Output the (x, y) coordinate of the center of the cell containing the given text.  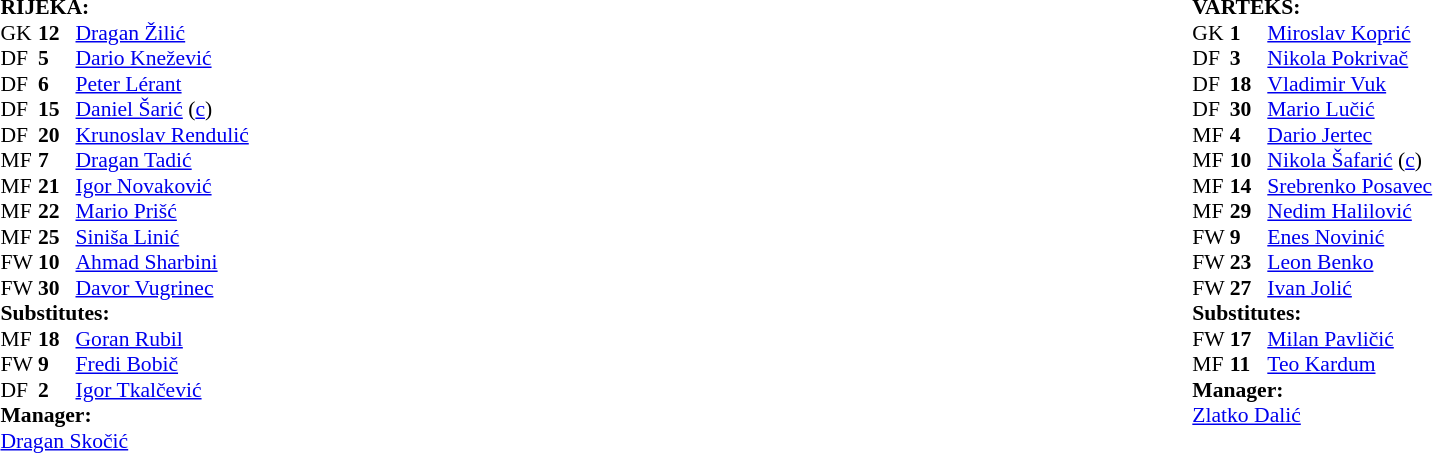
5 (57, 59)
7 (57, 161)
Fredi Bobič (185, 365)
6 (57, 84)
Mario Prišć (185, 211)
14 (1249, 186)
3 (1249, 59)
15 (57, 109)
Igor Novaković (185, 186)
27 (1249, 288)
11 (1249, 365)
Daniel Šarić (c) (185, 109)
Igor Tkalčević (185, 390)
4 (1249, 135)
12 (57, 33)
20 (57, 135)
21 (57, 186)
Siniša Linić (185, 237)
Ahmad Sharbini (185, 263)
Peter Lérant (185, 84)
Manager: (146, 415)
22 (57, 211)
2 (57, 390)
Substitutes: (146, 313)
Dario Knežević (185, 59)
Goran Rubil (185, 339)
Dragan Žilić (185, 33)
1 (1249, 33)
23 (1249, 263)
Dragan Tadić (185, 161)
29 (1249, 211)
Krunoslav Rendulić (185, 135)
Davor Vugrinec (185, 288)
17 (1249, 339)
25 (57, 237)
